Find where the given text appears and provide that cell's center as [X, Y] coordinate. 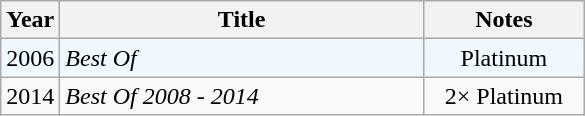
Notes [504, 20]
Title [242, 20]
Best Of [242, 58]
Best Of 2008 - 2014 [242, 96]
2014 [30, 96]
Platinum [504, 58]
2006 [30, 58]
2× Platinum [504, 96]
Year [30, 20]
